For the text-containing cell, return its midpoint in [X, Y] coordinate format. 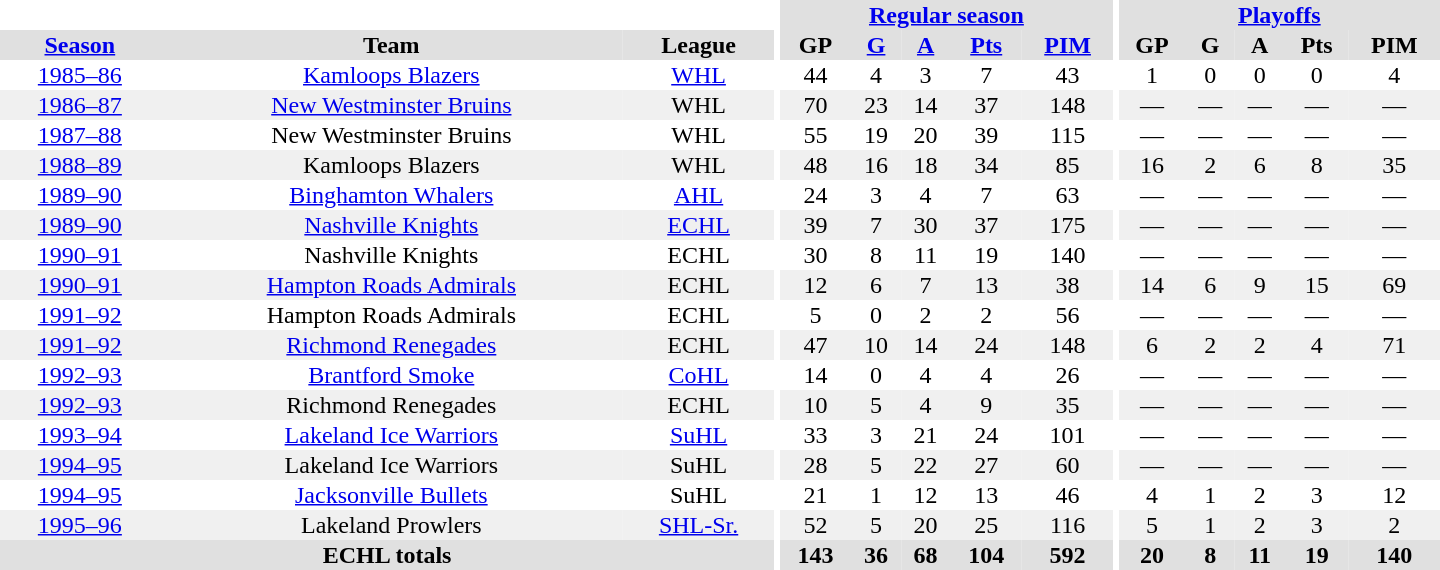
AHL [698, 195]
1985–86 [80, 75]
34 [986, 165]
1986–87 [80, 105]
1993–94 [80, 435]
68 [926, 555]
56 [1068, 315]
44 [816, 75]
115 [1068, 135]
25 [986, 525]
Jacksonville Bullets [392, 495]
71 [1394, 345]
70 [816, 105]
Season [80, 45]
ECHL totals [387, 555]
43 [1068, 75]
175 [1068, 225]
League [698, 45]
47 [816, 345]
38 [1068, 285]
Brantford Smoke [392, 375]
15 [1317, 285]
23 [876, 105]
1987–88 [80, 135]
69 [1394, 285]
55 [816, 135]
1995–96 [80, 525]
63 [1068, 195]
116 [1068, 525]
CoHL [698, 375]
Lakeland Prowlers [392, 525]
18 [926, 165]
36 [876, 555]
85 [1068, 165]
26 [1068, 375]
Regular season [947, 15]
22 [926, 465]
33 [816, 435]
1988–89 [80, 165]
Binghamton Whalers [392, 195]
52 [816, 525]
Team [392, 45]
SHL-Sr. [698, 525]
48 [816, 165]
143 [816, 555]
101 [1068, 435]
104 [986, 555]
592 [1068, 555]
60 [1068, 465]
28 [816, 465]
46 [1068, 495]
Playoffs [1280, 15]
27 [986, 465]
